Identify which cell holds the provided text, then report its [x, y] central coordinate. 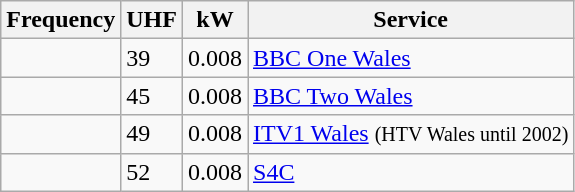
Frequency [61, 20]
kW [214, 20]
Service [411, 20]
S4C [411, 172]
45 [152, 96]
UHF [152, 20]
52 [152, 172]
39 [152, 58]
BBC Two Wales [411, 96]
49 [152, 134]
BBC One Wales [411, 58]
ITV1 Wales (HTV Wales until 2002) [411, 134]
